Find where the given text appears and provide that cell's center as [X, Y] coordinate. 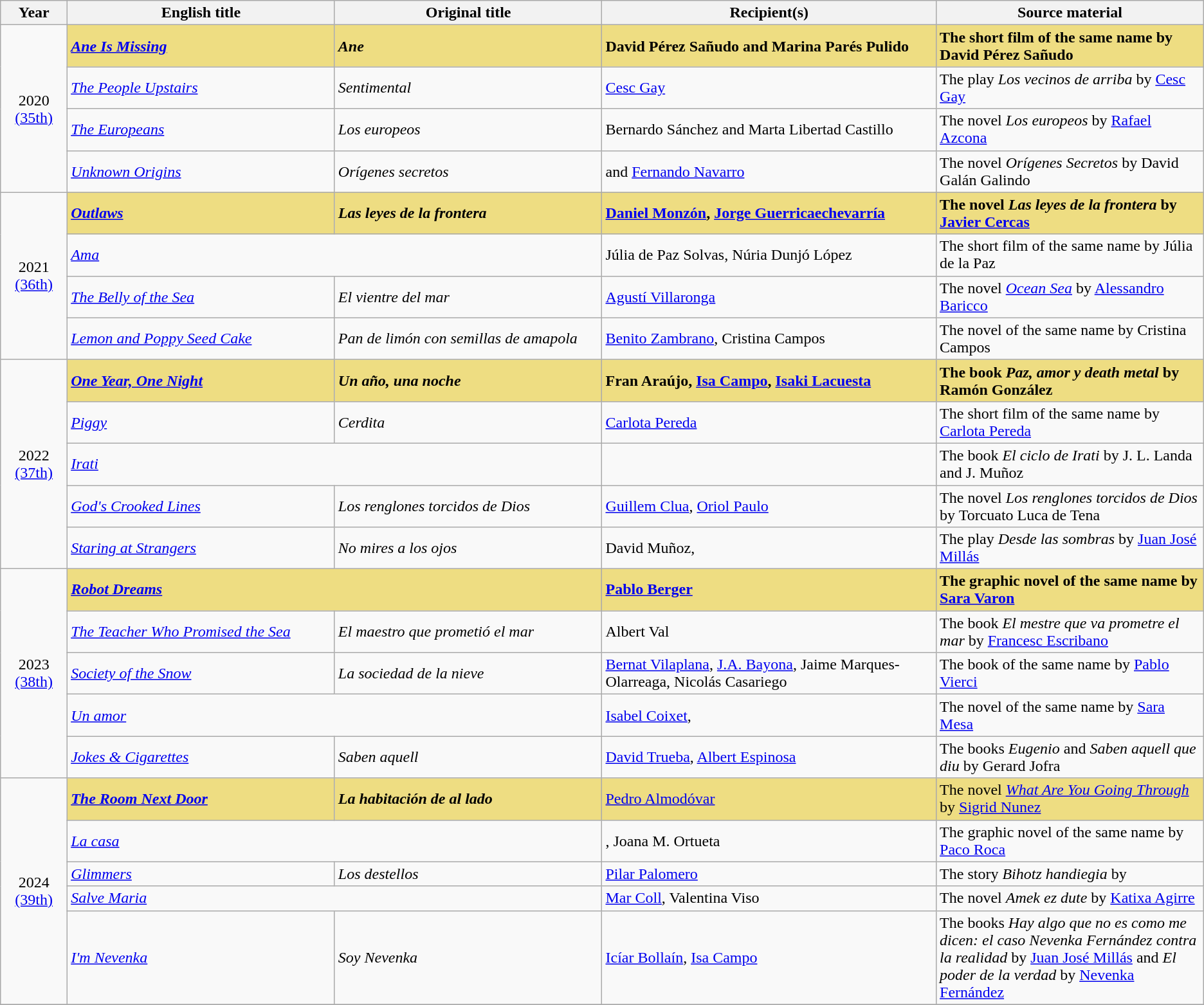
Staring at Strangers [201, 548]
Lemon and Poppy Seed Cake [201, 338]
The novel What Are You Going Through by Sigrid Nunez [1070, 799]
Jokes & Cigarettes [201, 757]
Pablo Berger [769, 590]
Las leyes de la frontera [468, 213]
David Muñoz, [769, 548]
La casa [334, 841]
Salve Maria [334, 898]
Icíar Bollaín, Isa Campo [769, 957]
Bernardo Sánchez and Marta Libertad Castillo [769, 130]
Irati [334, 464]
I'm Nevenka [201, 957]
The Belly of the Sea [201, 297]
Los europeos [468, 130]
Ane [468, 46]
The People Upstairs [201, 87]
The novel Orígenes Secretos by David Galán Galindo [1070, 171]
The play Los vecinos de arriba by Cesc Gay [1070, 87]
Year [34, 13]
The book Paz, amor y death metal by Ramón González [1070, 381]
Glimmers [201, 874]
Los renglones torcidos de Dios [468, 505]
Source material [1070, 13]
La sociedad de la nieve [468, 674]
The graphic novel of the same name by Paco Roca [1070, 841]
Daniel Monzón, Jorge Guerricaechevarría [769, 213]
and Fernando Navarro [769, 171]
No mires a los ojos [468, 548]
The novel Las leyes de la frontera by Javier Cercas [1070, 213]
Ane Is Missing [201, 46]
David Pérez Sañudo and Marina Parés Pulido [769, 46]
Carlota Pereda [769, 422]
The book El mestre que va prometre el mar by Francesc Escribano [1070, 631]
Albert Val [769, 631]
Piggy [201, 422]
The novel Los europeos by Rafael Azcona [1070, 130]
Júlia de Paz Solvas, Núria Dunjó López [769, 255]
English title [201, 13]
The Room Next Door [201, 799]
David Trueba, Albert Espinosa [769, 757]
Robot Dreams [334, 590]
The short film of the same name by David Pérez Sañudo [1070, 46]
Society of the Snow [201, 674]
Sentimental [468, 87]
Saben aquell [468, 757]
The novel of the same name by Sara Mesa [1070, 715]
The novel of the same name by Cristina Campos [1070, 338]
, Joana M. Ortueta [769, 841]
The book El ciclo de Irati by J. L. Landa and J. Muñoz [1070, 464]
Bernat Vilaplana, J.A. Bayona, Jaime Marques-Olarreaga, Nicolás Casariego [769, 674]
Guillem Clua, Oriol Paulo [769, 505]
The novel Ocean Sea by Alessandro Baricco [1070, 297]
The novel Amek ez dute by Katixa Agirre [1070, 898]
Orígenes secretos [468, 171]
Cerdita [468, 422]
El maestro que prometió el mar [468, 631]
Original title [468, 13]
Ama [334, 255]
Benito Zambrano, Cristina Campos [769, 338]
Pedro Almodóvar [769, 799]
Un año, una noche [468, 381]
Agustí Villaronga [769, 297]
Cesc Gay [769, 87]
Pilar Palomero [769, 874]
The graphic novel of the same name by Sara Varon [1070, 590]
La habitación de al lado [468, 799]
The books Eugenio and Saben aquell que diu by Gerard Jofra [1070, 757]
Mar Coll, Valentina Viso [769, 898]
The book of the same name by Pablo Vierci [1070, 674]
Un amor [334, 715]
One Year, One Night [201, 381]
The story Bihotz handiegia by [1070, 874]
Soy Nevenka [468, 957]
The short film of the same name by Carlota Pereda [1070, 422]
Isabel Coixet, [769, 715]
Los destellos [468, 874]
Fran Araújo, Isa Campo, Isaki Lacuesta [769, 381]
2023(38th) [34, 674]
The Europeans [201, 130]
El vientre del mar [468, 297]
The play Desde las sombras by Juan José Millás [1070, 548]
Recipient(s) [769, 13]
2022(37th) [34, 464]
God's Crooked Lines [201, 505]
Unknown Origins [201, 171]
2020(35th) [34, 109]
The novel Los renglones torcidos de Dios by Torcuato Luca de Tena [1070, 505]
2021(36th) [34, 276]
Pan de limón con semillas de amapola [468, 338]
Outlaws [201, 213]
The short film of the same name by Júlia de la Paz [1070, 255]
The Teacher Who Promised the Sea [201, 631]
2024(39th) [34, 891]
